Output the [x, y] coordinate of the center of the cell containing the given text.  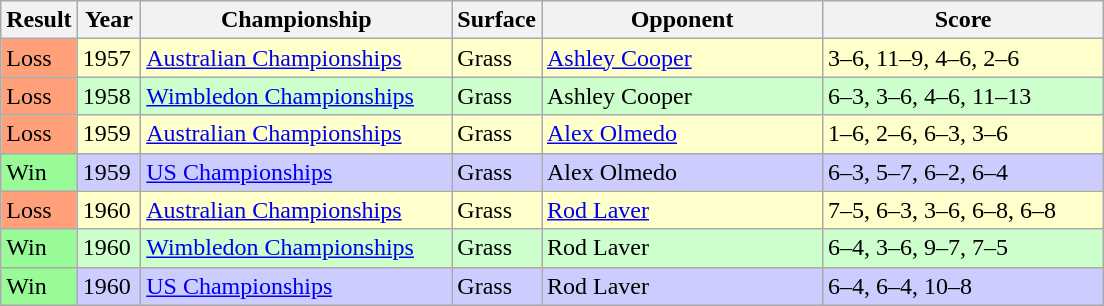
Surface [497, 20]
6–4, 6–4, 10–8 [964, 286]
3–6, 11–9, 4–6, 2–6 [964, 58]
7–5, 6–3, 3–6, 6–8, 6–8 [964, 210]
Score [964, 20]
Championship [296, 20]
6–3, 5–7, 6–2, 6–4 [964, 172]
1–6, 2–6, 6–3, 3–6 [964, 134]
Opponent [682, 20]
Result [39, 20]
6–3, 3–6, 4–6, 11–13 [964, 96]
1957 [109, 58]
1958 [109, 96]
6–4, 3–6, 9–7, 7–5 [964, 248]
Year [109, 20]
